From the cell containing the given text, extract its center point as (x, y) coordinate. 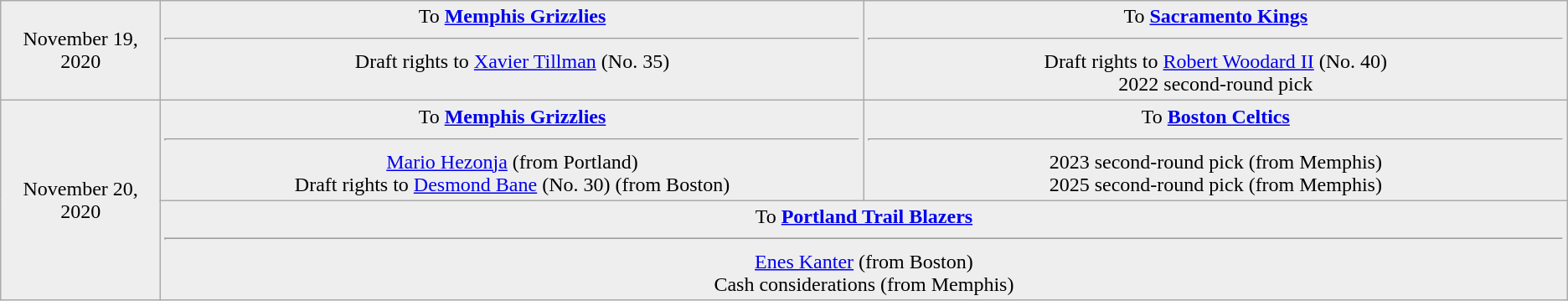
To Portland Trail BlazersEnes Kanter (from Boston)Cash considerations (from Memphis) (864, 250)
To Memphis GrizzliesMario Hezonja (from Portland)Draft rights to Desmond Bane (No. 30) (from Boston) (513, 151)
November 19, 2020 (80, 50)
To Sacramento KingsDraft rights to Robert Woodard II (No. 40)2022 second-round pick (1215, 50)
November 20, 2020 (80, 200)
To Boston Celtics2023 second-round pick (from Memphis)2025 second-round pick (from Memphis) (1215, 151)
To Memphis GrizzliesDraft rights to Xavier Tillman (No. 35) (513, 50)
